Detect which cell encompasses the target text, then output its (X, Y) center coordinate. 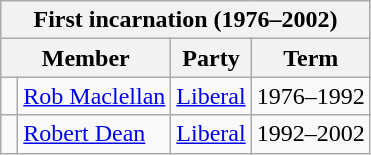
Party (211, 58)
Member (86, 58)
Robert Dean (94, 134)
1976–1992 (310, 96)
Rob Maclellan (94, 96)
Term (310, 58)
First incarnation (1976–2002) (186, 20)
1992–2002 (310, 134)
